Identify which cell holds the provided text, then report its (x, y) central coordinate. 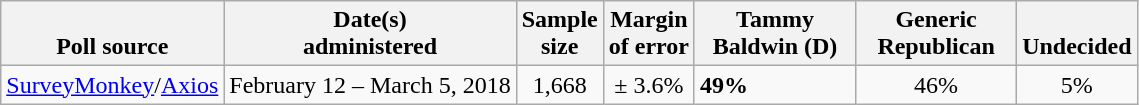
Samplesize (560, 34)
TammyBaldwin (D) (774, 34)
Undecided (1077, 34)
Marginof error (648, 34)
49% (774, 85)
GenericRepublican (936, 34)
5% (1077, 85)
46% (936, 85)
SurveyMonkey/Axios (112, 85)
1,668 (560, 85)
Poll source (112, 34)
Date(s)administered (370, 34)
February 12 – March 5, 2018 (370, 85)
± 3.6% (648, 85)
